Capture the cell that displays the provided text and extract its [x, y] central coordinate. 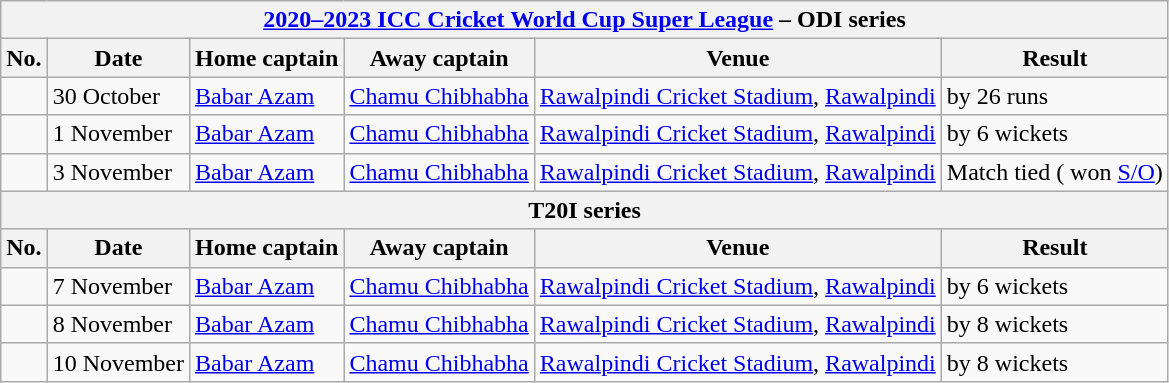
30 October [118, 96]
2020–2023 ICC Cricket World Cup Super League – ODI series [585, 20]
10 November [118, 362]
Match tied ( won S/O) [1054, 172]
T20I series [585, 210]
1 November [118, 134]
3 November [118, 172]
7 November [118, 286]
by 26 runs [1054, 96]
8 November [118, 324]
